For the text-containing cell, return its midpoint in [X, Y] coordinate format. 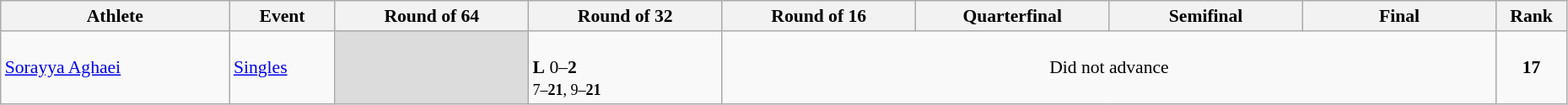
Athlete [115, 16]
Sorayya Aghaei [115, 67]
Round of 32 [626, 16]
Rank [1532, 16]
Singles [282, 67]
Semifinal [1206, 16]
Round of 16 [818, 16]
Event [282, 16]
Final [1398, 16]
Did not advance [1109, 67]
Round of 64 [432, 16]
Quarterfinal [1012, 16]
L 0–27–21, 9–21 [626, 67]
17 [1532, 67]
